Determine the (x, y) coordinate at the center of the cell enclosing the given text.  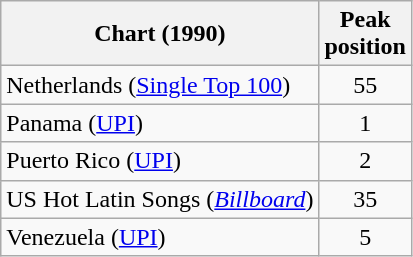
Puerto Rico (UPI) (160, 161)
2 (365, 161)
1 (365, 123)
Chart (1990) (160, 34)
5 (365, 237)
35 (365, 199)
Venezuela (UPI) (160, 237)
55 (365, 85)
Peakposition (365, 34)
Netherlands (Single Top 100) (160, 85)
Panama (UPI) (160, 123)
US Hot Latin Songs (Billboard) (160, 199)
